Locate the cell with the specified text and output its (X, Y) center coordinate. 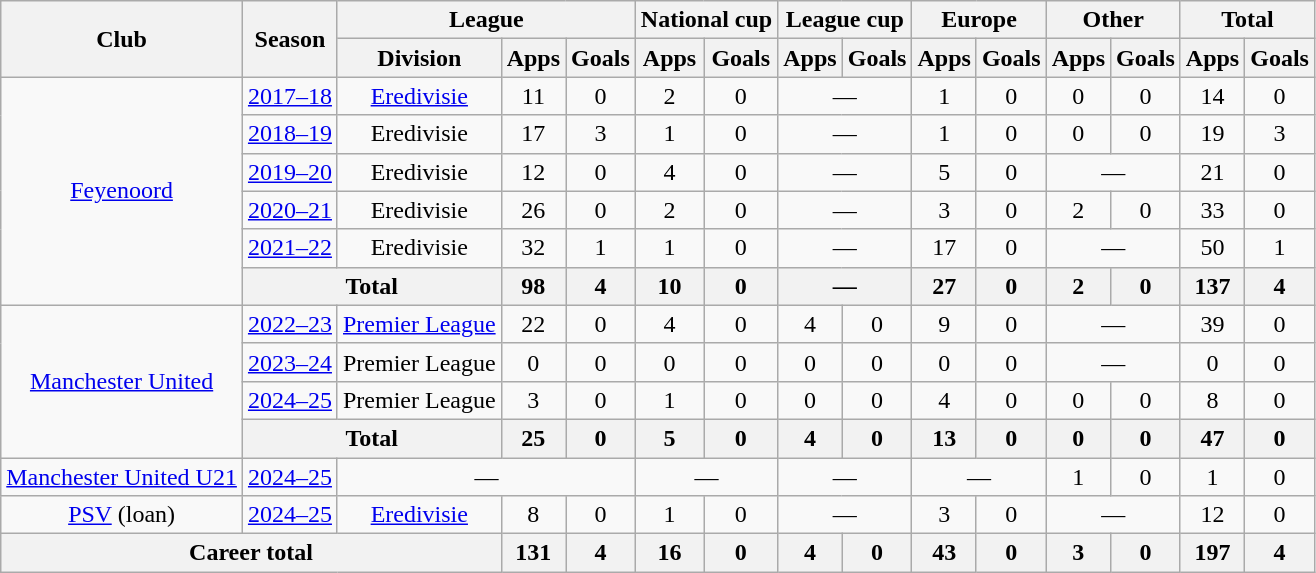
197 (1212, 553)
9 (944, 324)
2019–20 (290, 172)
43 (944, 553)
19 (1212, 134)
League (486, 20)
Feyenoord (122, 191)
22 (533, 324)
27 (944, 286)
2020–21 (290, 210)
13 (944, 438)
39 (1212, 324)
11 (533, 96)
50 (1212, 248)
Season (290, 39)
26 (533, 210)
League cup (845, 20)
16 (669, 553)
Division (419, 58)
33 (1212, 210)
137 (1212, 286)
Career total (251, 553)
Manchester United (122, 381)
47 (1212, 438)
10 (669, 286)
2022–23 (290, 324)
131 (533, 553)
Club (122, 39)
National cup (706, 20)
98 (533, 286)
2018–19 (290, 134)
25 (533, 438)
14 (1212, 96)
Europe (979, 20)
32 (533, 248)
PSV (loan) (122, 515)
2017–18 (290, 96)
21 (1212, 172)
Manchester United U21 (122, 477)
2023–24 (290, 362)
2021–22 (290, 248)
Other (1113, 20)
